Search for the cell housing the specified text and yield its [x, y] center coordinate. 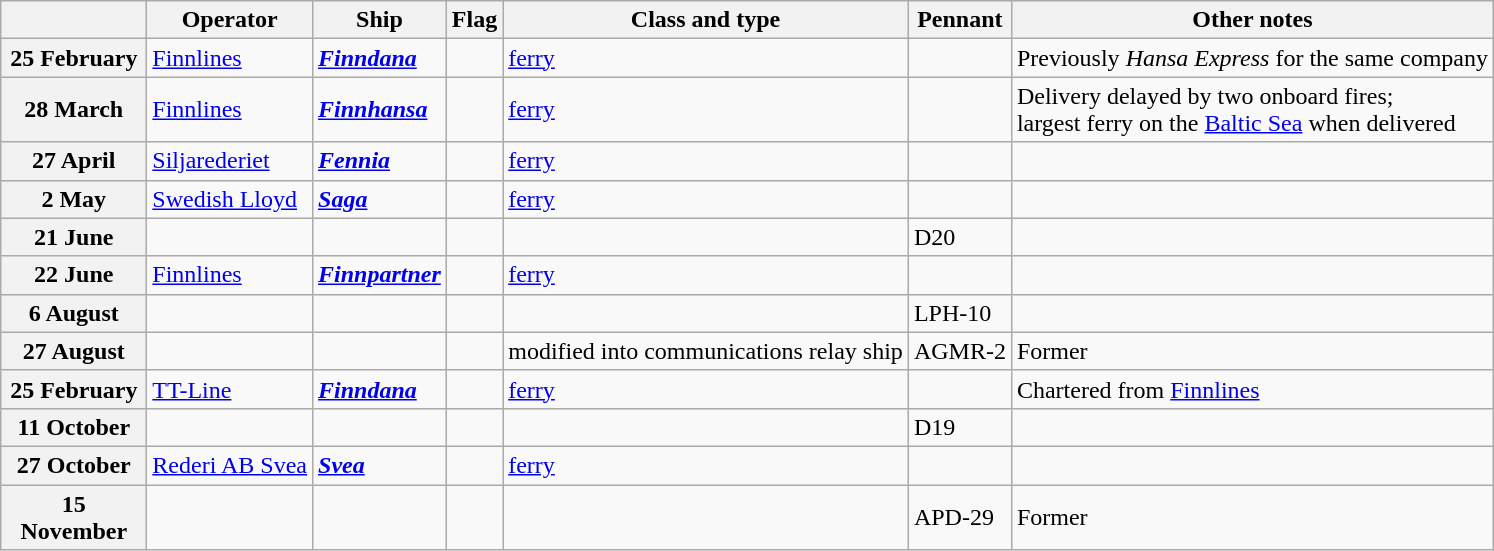
15 November [74, 516]
Operator [230, 20]
Flag [474, 20]
AGMR-2 [960, 351]
Swedish Lloyd [230, 199]
TT-Line [230, 389]
27 August [74, 351]
D20 [960, 237]
Siljarederiet [230, 161]
Pennant [960, 20]
11 October [74, 427]
27 October [74, 465]
APD-29 [960, 516]
Class and type [706, 20]
D19 [960, 427]
Delivery delayed by two onboard fires;largest ferry on the Baltic Sea when delivered [1252, 110]
Svea [380, 465]
Other notes [1252, 20]
Chartered from Finnlines [1252, 389]
Previously Hansa Express for the same company [1252, 58]
2 May [74, 199]
22 June [74, 275]
Fennia [380, 161]
6 August [74, 313]
21 June [74, 237]
LPH-10 [960, 313]
28 March [74, 110]
modified into communications relay ship [706, 351]
Saga [380, 199]
Ship [380, 20]
Finnpartner [380, 275]
Rederi AB Svea [230, 465]
Finnhansa [380, 110]
27 April [74, 161]
